Extract the (X, Y) coordinate from the center of the cell holding the provided text.  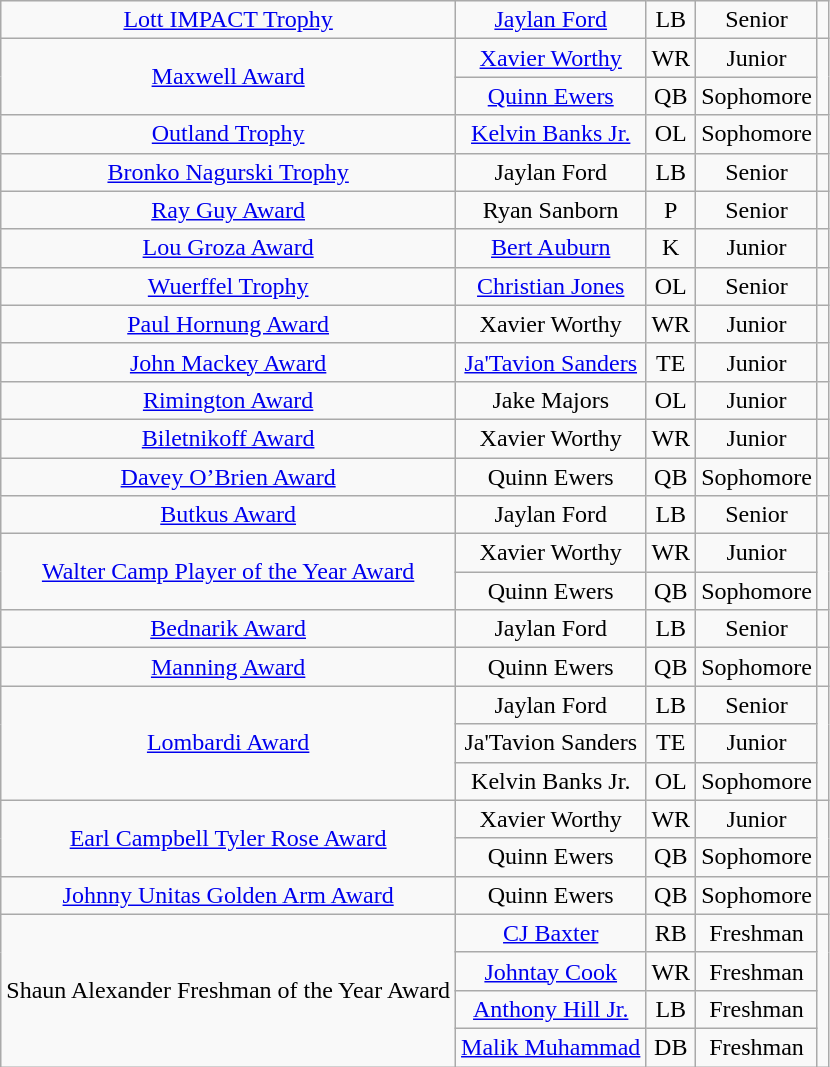
John Mackey Award (228, 362)
Biletnikoff Award (228, 438)
Bednarik Award (228, 629)
CJ Baxter (551, 933)
Ray Guy Award (228, 210)
Shaun Alexander Freshman of the Year Award (228, 990)
Johnny Unitas Golden Arm Award (228, 895)
Lou Groza Award (228, 248)
Outland Trophy (228, 134)
RB (671, 933)
Bert Auburn (551, 248)
Lott IMPACT Trophy (228, 20)
Ryan Sanborn (551, 210)
Rimington Award (228, 400)
Anthony Hill Jr. (551, 1009)
Wuerffel Trophy (228, 286)
Maxwell Award (228, 77)
Johntay Cook (551, 971)
Earl Campbell Tyler Rose Award (228, 838)
Walter Camp Player of the Year Award (228, 572)
P (671, 210)
Davey O’Brien Award (228, 477)
Malik Muhammad (551, 1047)
Lombardi Award (228, 743)
K (671, 248)
Paul Hornung Award (228, 324)
Butkus Award (228, 515)
Christian Jones (551, 286)
Manning Award (228, 667)
Jake Majors (551, 400)
DB (671, 1047)
Bronko Nagurski Trophy (228, 172)
